Find where the given text appears and provide that cell's center as (x, y) coordinate. 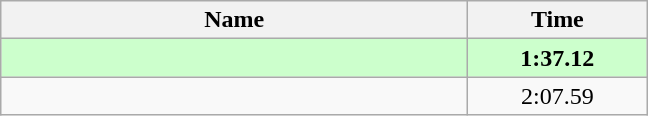
1:37.12 (558, 58)
2:07.59 (558, 96)
Name (234, 20)
Time (558, 20)
